Locate the cell with the specified text and output its [X, Y] center coordinate. 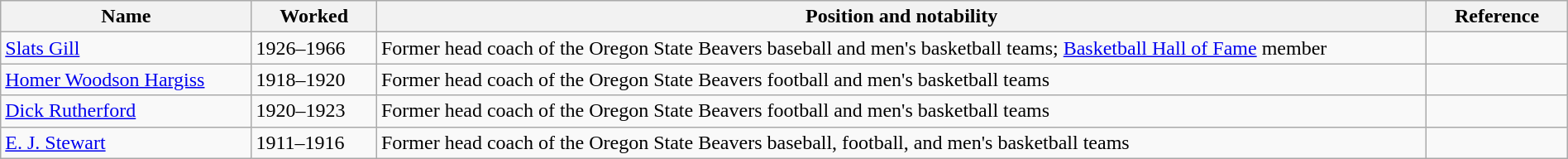
E. J. Stewart [126, 142]
Dick Rutherford [126, 111]
Former head coach of the Oregon State Beavers baseball, football, and men's basketball teams [901, 142]
Former head coach of the Oregon State Beavers baseball and men's basketball teams; Basketball Hall of Fame member [901, 48]
Slats Gill [126, 48]
1926–1966 [314, 48]
Position and notability [901, 17]
1911–1916 [314, 142]
Name [126, 17]
Reference [1497, 17]
1918–1920 [314, 79]
1920–1923 [314, 111]
Worked [314, 17]
Homer Woodson Hargiss [126, 79]
